Extract the (x, y) coordinate from the center of the cell holding the provided text.  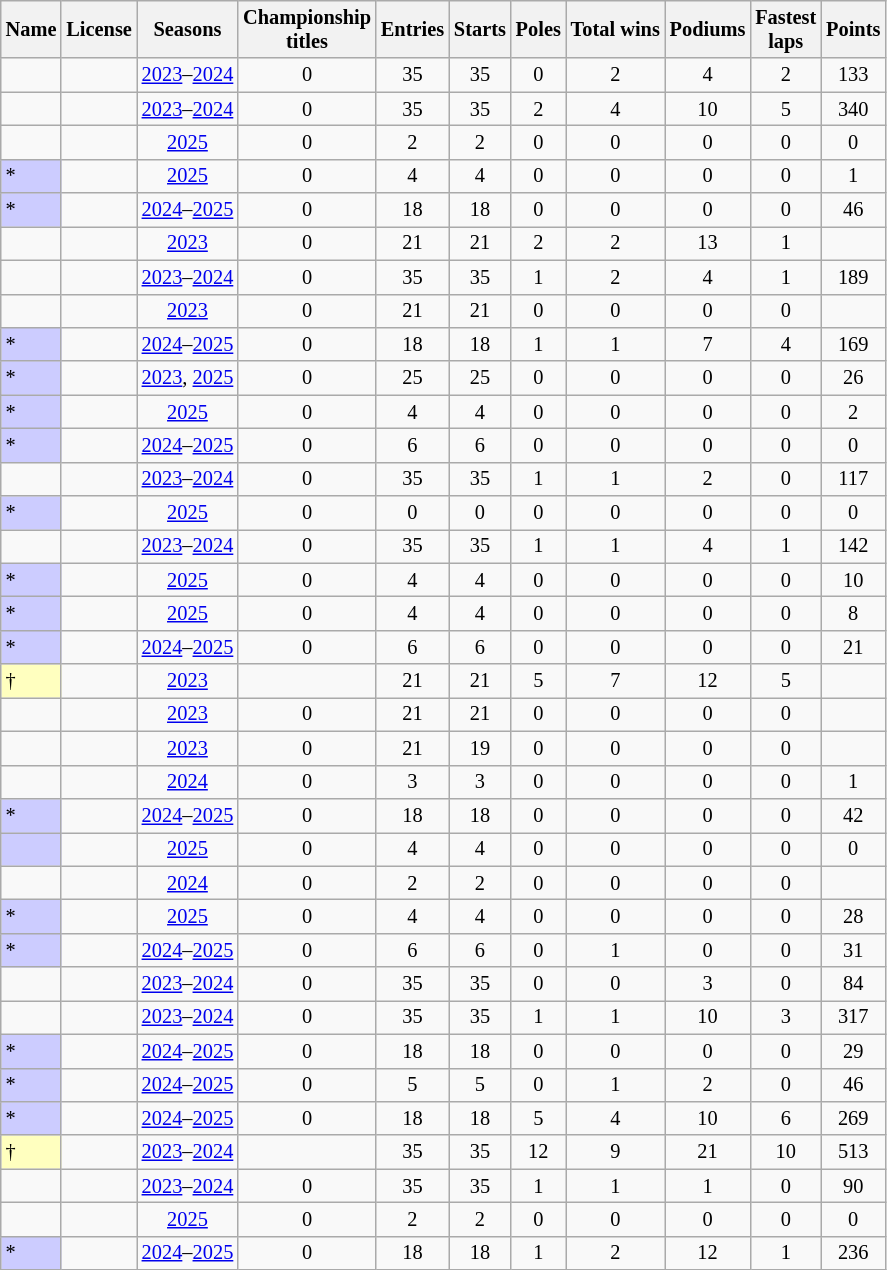
340 (853, 109)
189 (853, 277)
29 (853, 1051)
142 (853, 546)
Starts (480, 29)
9 (616, 1152)
2023, 2025 (188, 378)
236 (853, 1253)
19 (480, 748)
License (98, 29)
8 (853, 613)
Points (853, 29)
117 (853, 479)
84 (853, 984)
42 (853, 815)
Championshiptitles (307, 29)
Seasons (188, 29)
Fastestlaps (786, 29)
133 (853, 75)
90 (853, 1186)
31 (853, 950)
Podiums (708, 29)
317 (853, 1017)
Entries (412, 29)
169 (853, 344)
269 (853, 1118)
513 (853, 1152)
13 (708, 243)
28 (853, 916)
Total wins (616, 29)
26 (853, 378)
Name (32, 29)
Poles (538, 29)
